Identify which cell holds the provided text, then report its (X, Y) central coordinate. 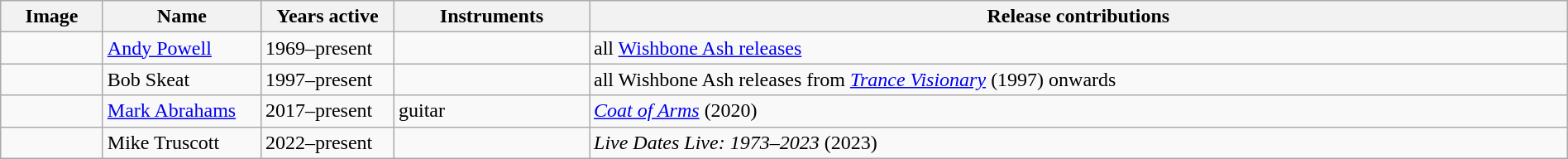
Andy Powell (182, 48)
Instruments (491, 17)
1997–present (327, 79)
all Wishbone Ash releases (1078, 48)
2017–present (327, 111)
1969–present (327, 48)
all Wishbone Ash releases from Trance Visionary (1997) onwards (1078, 79)
Years active (327, 17)
Coat of Arms (2020) (1078, 111)
Bob Skeat (182, 79)
Image (52, 17)
Mark Abrahams (182, 111)
Mike Truscott (182, 142)
2022–present (327, 142)
Name (182, 17)
Release contributions (1078, 17)
guitar (491, 111)
Live Dates Live: 1973–2023 (2023) (1078, 142)
